Output the [X, Y] coordinate of the center of the cell containing the given text.  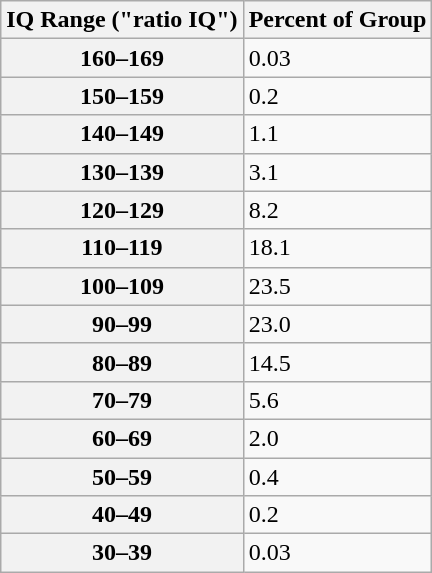
IQ Range ("ratio IQ") [122, 20]
3.1 [338, 172]
70–79 [122, 400]
14.5 [338, 362]
Percent of Group [338, 20]
5.6 [338, 400]
0.4 [338, 477]
110–119 [122, 248]
30–39 [122, 553]
60–69 [122, 438]
140–149 [122, 134]
8.2 [338, 210]
80–89 [122, 362]
100–109 [122, 286]
2.0 [338, 438]
40–49 [122, 515]
90–99 [122, 324]
150–159 [122, 96]
160–169 [122, 58]
130–139 [122, 172]
18.1 [338, 248]
120–129 [122, 210]
50–59 [122, 477]
1.1 [338, 134]
23.0 [338, 324]
23.5 [338, 286]
